Scan for the cell matching the given text and deliver its (X, Y) coordinate at center. 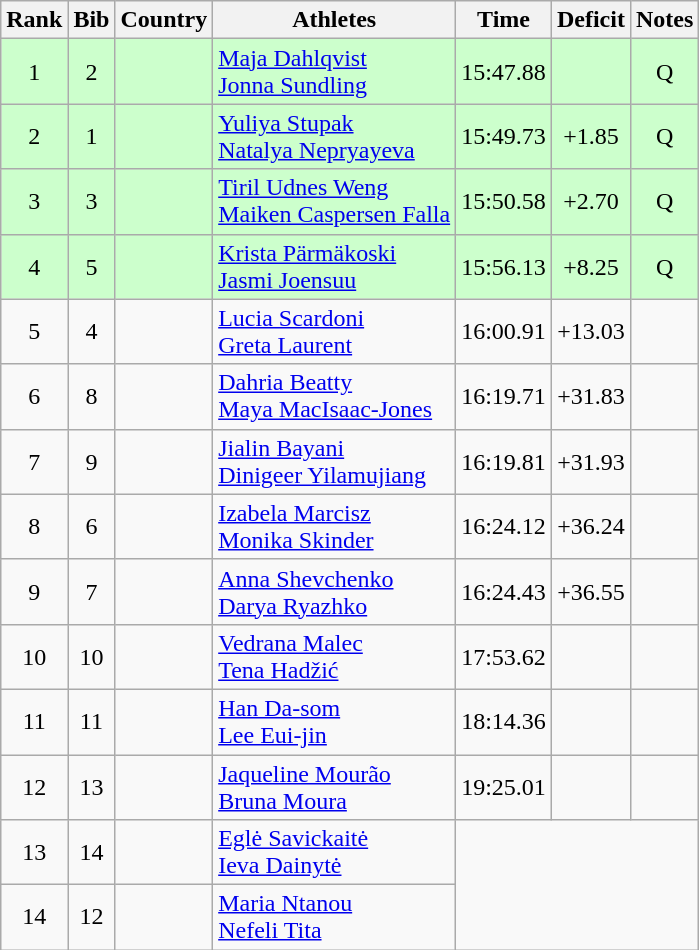
Rank (34, 20)
Time (504, 20)
Deficit (590, 20)
+2.70 (590, 202)
Dahria BeattyMaya MacIsaac-Jones (334, 396)
19:25.01 (504, 786)
Eglė SavickaitėIeva Dainytė (334, 852)
Yuliya StupakNatalya Nepryayeva (334, 136)
+31.83 (590, 396)
Krista PärmäkoskiJasmi Joensuu (334, 266)
15:50.58 (504, 202)
18:14.36 (504, 722)
Notes (664, 20)
15:49.73 (504, 136)
+13.03 (590, 332)
Athletes (334, 20)
Izabela MarciszMonika Skinder (334, 526)
Han Da-somLee Eui-jin (334, 722)
16:19.81 (504, 462)
16:19.71 (504, 396)
Anna ShevchenkoDarya Ryazhko (334, 592)
+1.85 (590, 136)
17:53.62 (504, 656)
Maja DahlqvistJonna Sundling (334, 72)
+36.55 (590, 592)
+31.93 (590, 462)
Country (164, 20)
Maria NtanouNefeli Tita (334, 918)
16:24.12 (504, 526)
Tiril Udnes WengMaiken Caspersen Falla (334, 202)
Bib (92, 20)
+8.25 (590, 266)
Lucia ScardoniGreta Laurent (334, 332)
15:56.13 (504, 266)
15:47.88 (504, 72)
Jialin BayaniDinigeer Yilamujiang (334, 462)
Jaqueline MourãoBruna Moura (334, 786)
Vedrana MalecTena Hadžić (334, 656)
16:24.43 (504, 592)
16:00.91 (504, 332)
+36.24 (590, 526)
